Return the (X, Y) coordinate for the center point of the cell that contains the specified text.  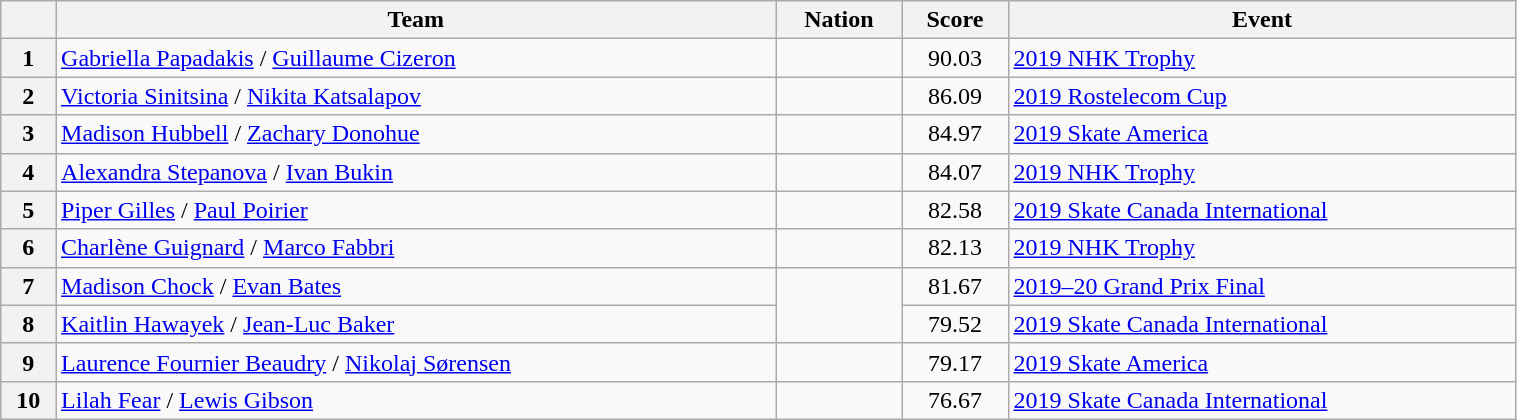
79.52 (955, 324)
7 (28, 286)
76.67 (955, 400)
Piper Gilles / Paul Poirier (416, 210)
Nation (839, 20)
82.58 (955, 210)
5 (28, 210)
3 (28, 134)
Alexandra Stepanova / Ivan Bukin (416, 172)
Kaitlin Hawayek / Jean-Luc Baker (416, 324)
84.07 (955, 172)
82.13 (955, 248)
Event (1262, 20)
Charlène Guignard / Marco Fabbri (416, 248)
79.17 (955, 362)
Madison Chock / Evan Bates (416, 286)
Gabriella Papadakis / Guillaume Cizeron (416, 58)
4 (28, 172)
10 (28, 400)
2 (28, 96)
Madison Hubbell / Zachary Donohue (416, 134)
Laurence Fournier Beaudry / Nikolaj Sørensen (416, 362)
6 (28, 248)
Score (955, 20)
81.67 (955, 286)
8 (28, 324)
84.97 (955, 134)
90.03 (955, 58)
Lilah Fear / Lewis Gibson (416, 400)
2019 Rostelecom Cup (1262, 96)
Victoria Sinitsina / Nikita Katsalapov (416, 96)
9 (28, 362)
2019–20 Grand Prix Final (1262, 286)
1 (28, 58)
Team (416, 20)
86.09 (955, 96)
